Return (X, Y) of the center of cell containing provided text 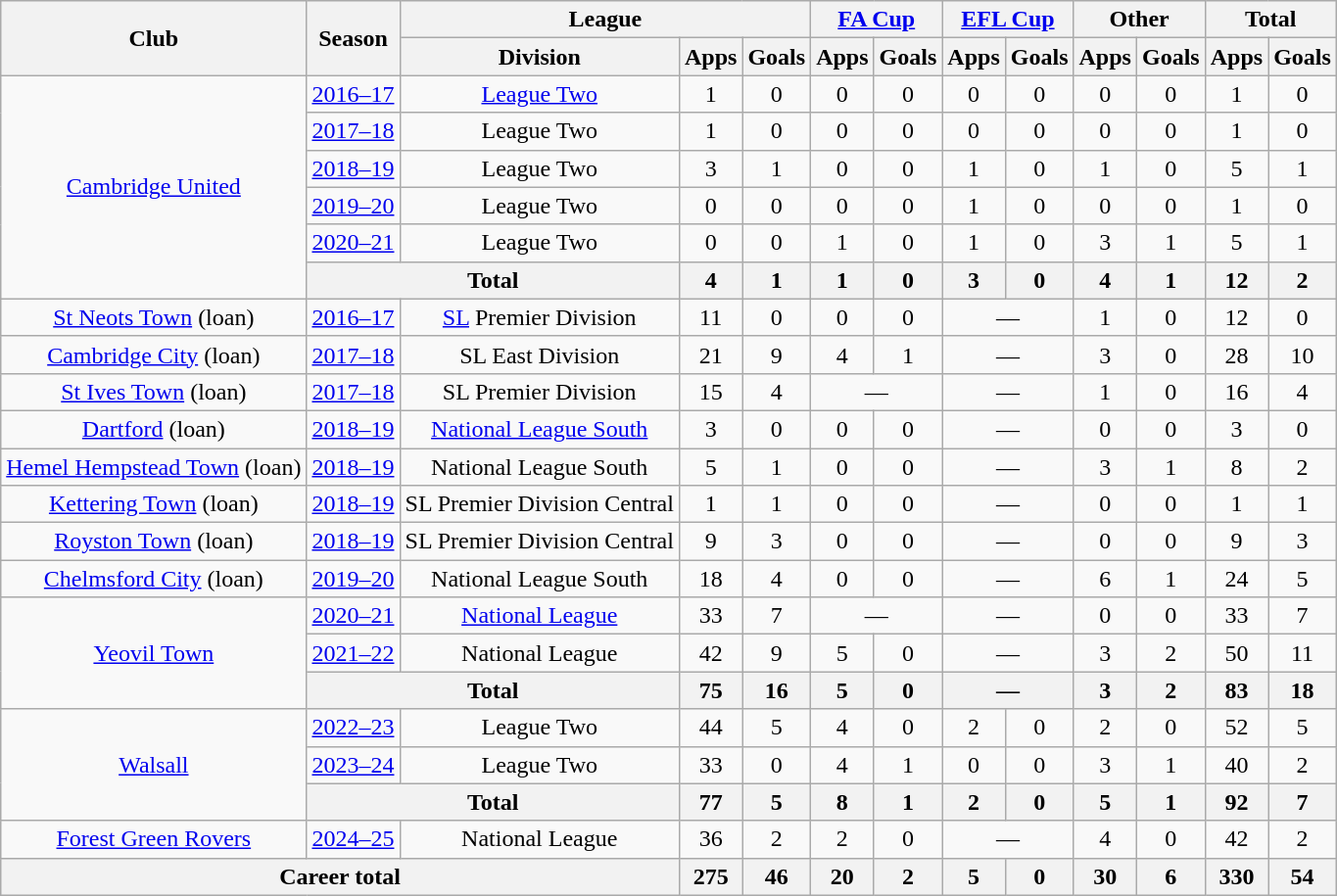
Cambridge United (154, 187)
Walsall (154, 765)
36 (710, 839)
League (605, 20)
St Neots Town (loan) (154, 317)
2022–23 (353, 728)
Royston Town (loan) (154, 542)
77 (710, 802)
EFL Cup (1008, 20)
30 (1105, 876)
40 (1236, 765)
54 (1303, 876)
21 (710, 354)
75 (710, 690)
44 (710, 728)
10 (1303, 354)
52 (1236, 728)
Chelmsford City (loan) (154, 579)
83 (1236, 690)
2023–24 (353, 765)
Kettering Town (loan) (154, 504)
FA Cup (877, 20)
46 (777, 876)
Season (353, 38)
330 (1236, 876)
50 (1236, 653)
92 (1236, 802)
Forest Green Rovers (154, 839)
2021–22 (353, 653)
15 (710, 392)
Career total (341, 876)
Dartford (loan) (154, 429)
28 (1236, 354)
2024–25 (353, 839)
SL East Division (539, 354)
Club (154, 38)
20 (842, 876)
275 (710, 876)
Hemel Hempstead Town (loan) (154, 467)
St Ives Town (loan) (154, 392)
Other (1139, 20)
Division (539, 57)
Yeovil Town (154, 653)
Cambridge City (loan) (154, 354)
24 (1236, 579)
